Return [X, Y] of the center of cell containing provided text 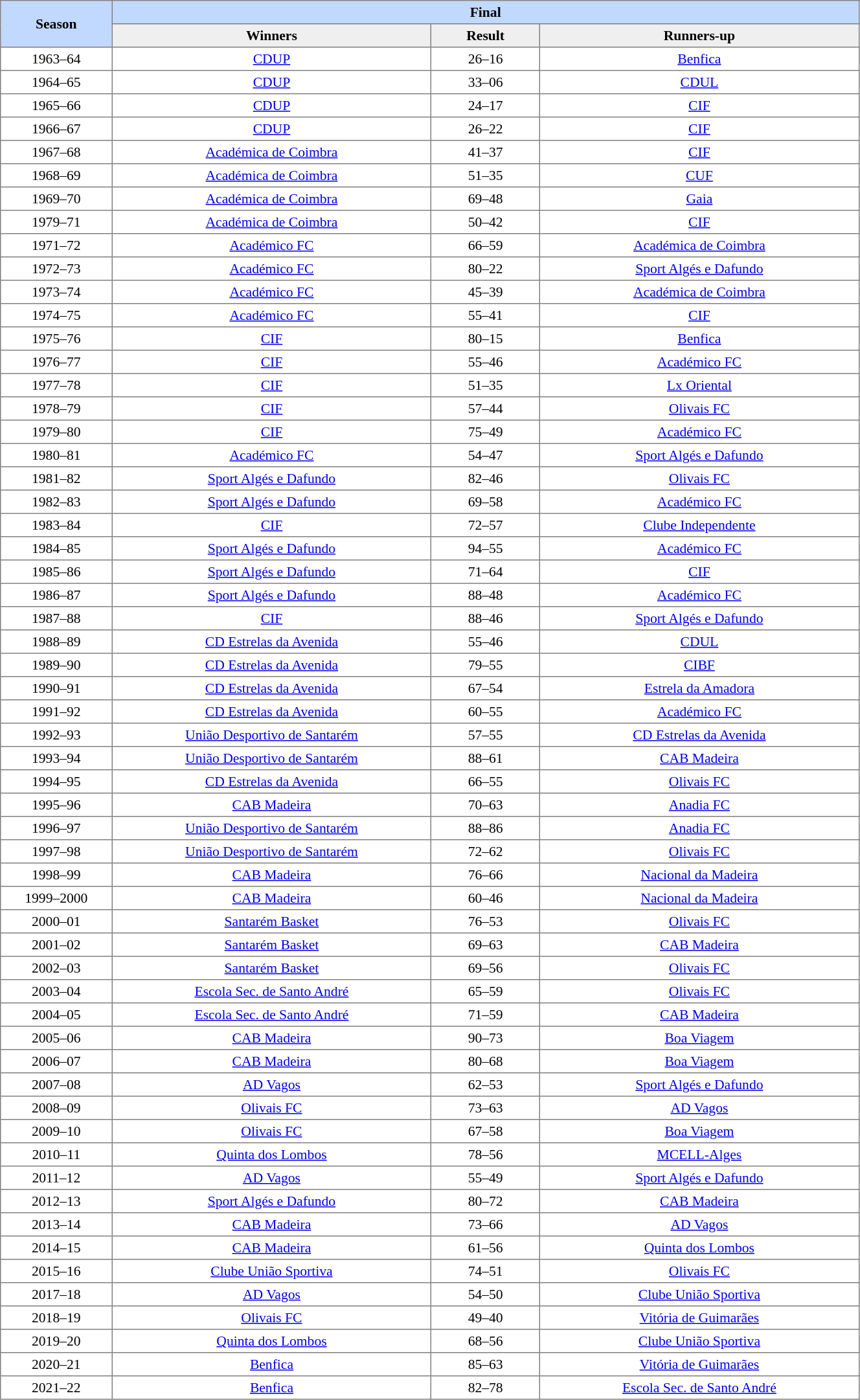
2008–09 [56, 1108]
2006–07 [56, 1061]
1976–77 [56, 362]
82–46 [486, 479]
Season [56, 24]
41–37 [486, 152]
69–56 [486, 968]
Result [486, 36]
1997–98 [56, 852]
MCELL-Alges [699, 1155]
1978–79 [56, 409]
72–62 [486, 852]
1985–86 [56, 572]
82–78 [486, 1388]
1986–87 [56, 595]
1993–94 [56, 758]
69–48 [486, 199]
72–57 [486, 525]
54–50 [486, 1294]
60–55 [486, 712]
1991–92 [56, 712]
CUF [699, 175]
50–42 [486, 222]
80–68 [486, 1061]
76–66 [486, 875]
1994–95 [56, 782]
55–41 [486, 315]
26–16 [486, 59]
2000–01 [56, 921]
1981–82 [56, 479]
2019–20 [56, 1341]
2002–03 [56, 968]
2018–19 [56, 1318]
1980–81 [56, 455]
Gaia [699, 199]
54–47 [486, 455]
71–59 [486, 1015]
Lx Oriental [699, 385]
80–15 [486, 339]
26–22 [486, 129]
80–72 [486, 1201]
2021–22 [56, 1388]
1992–93 [56, 735]
1999–2000 [56, 898]
75–49 [486, 432]
73–66 [486, 1225]
2015–16 [56, 1271]
67–54 [486, 688]
85–63 [486, 1364]
Final [486, 12]
Runners-up [699, 36]
88–46 [486, 618]
1996–97 [56, 828]
1975–76 [56, 339]
1966–67 [56, 129]
1964–65 [56, 82]
2020–21 [56, 1364]
94–55 [486, 548]
68–56 [486, 1341]
2004–05 [56, 1015]
1977–78 [56, 385]
1984–85 [56, 548]
2005–06 [56, 1038]
88–61 [486, 758]
65–59 [486, 991]
71–64 [486, 572]
2003–04 [56, 991]
45–39 [486, 292]
Estrela da Amadora [699, 688]
2001–02 [56, 945]
CIBF [699, 665]
78–56 [486, 1155]
2013–14 [56, 1225]
1989–90 [56, 665]
1983–84 [56, 525]
69–63 [486, 945]
62–53 [486, 1085]
88–86 [486, 828]
57–55 [486, 735]
1998–99 [56, 875]
2012–13 [56, 1201]
1995–96 [56, 805]
1982–83 [56, 502]
1974–75 [56, 315]
1979–80 [56, 432]
1968–69 [56, 175]
1967–68 [56, 152]
1963–64 [56, 59]
1971–72 [56, 245]
2017–18 [56, 1294]
1987–88 [56, 618]
69–58 [486, 502]
76–53 [486, 921]
2011–12 [56, 1178]
66–59 [486, 245]
1988–89 [56, 642]
90–73 [486, 1038]
88–48 [486, 595]
2010–11 [56, 1155]
61–56 [486, 1248]
33–06 [486, 82]
Clube Independente [699, 525]
1979–71 [56, 222]
79–55 [486, 665]
Winners [272, 36]
66–55 [486, 782]
24–17 [486, 106]
2007–08 [56, 1085]
67–58 [486, 1131]
73–63 [486, 1108]
55–49 [486, 1178]
1990–91 [56, 688]
49–40 [486, 1318]
1965–66 [56, 106]
57–44 [486, 409]
1973–74 [56, 292]
80–22 [486, 269]
2014–15 [56, 1248]
1972–73 [56, 269]
2009–10 [56, 1131]
60–46 [486, 898]
70–63 [486, 805]
1969–70 [56, 199]
74–51 [486, 1271]
